Extract the [x, y] coordinate from the center of the cell holding the provided text.  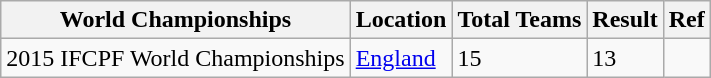
2015 IFCPF World Championships [176, 58]
Location [401, 20]
Ref [686, 20]
Result [625, 20]
15 [520, 58]
World Championships [176, 20]
13 [625, 58]
England [401, 58]
Total Teams [520, 20]
